Determine the [X, Y] coordinate at the center of the cell enclosing the given text.  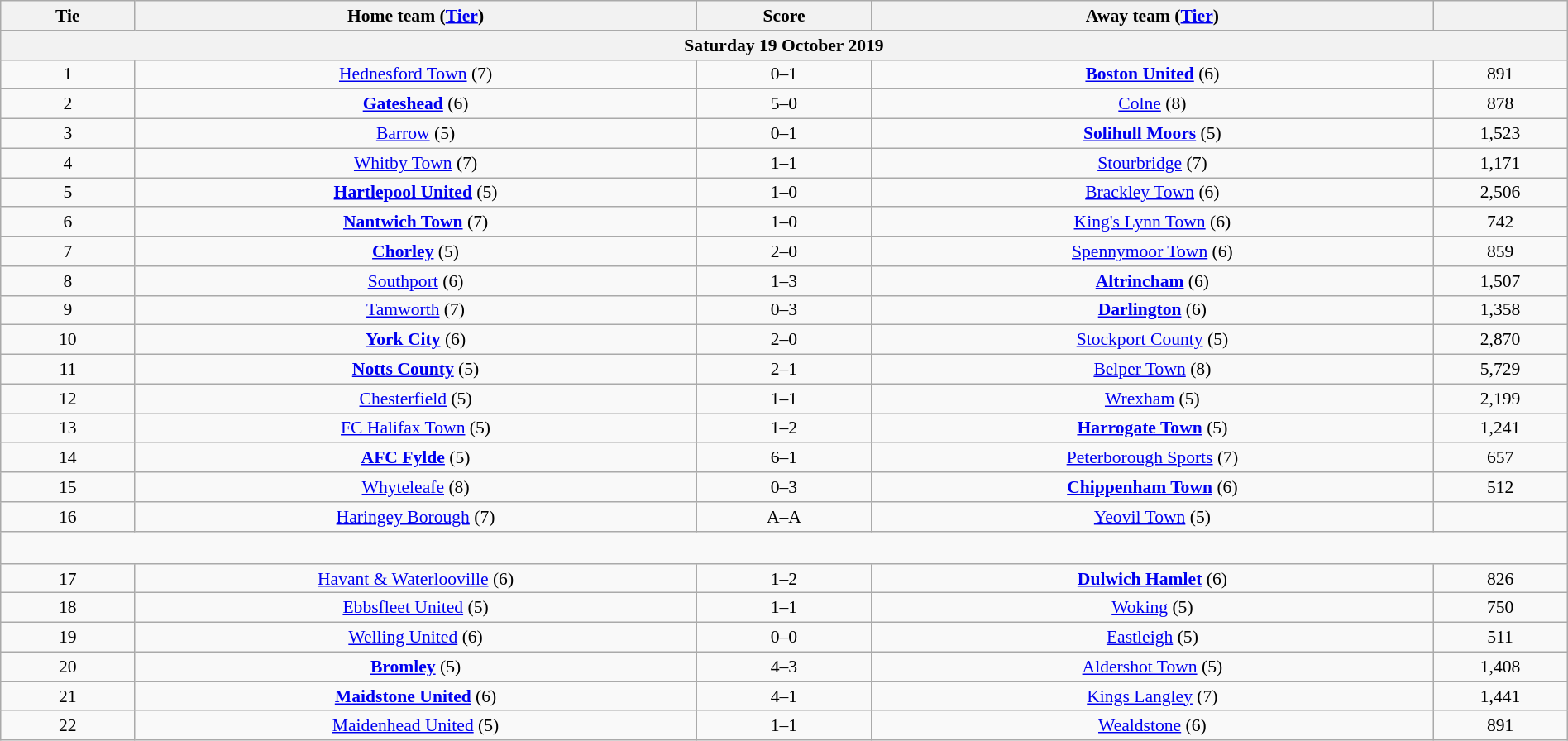
512 [1500, 487]
826 [1500, 579]
15 [68, 487]
Boston United (6) [1153, 74]
13 [68, 428]
Chippenham Town (6) [1153, 487]
Maidenhead United (5) [415, 726]
20 [68, 667]
Yeovil Town (5) [1153, 517]
2,870 [1500, 340]
Score [784, 16]
859 [1500, 251]
2–1 [784, 370]
750 [1500, 608]
Chorley (5) [415, 251]
Stourbridge (7) [1153, 163]
1,171 [1500, 163]
Whitby Town (7) [415, 163]
Away team (Tier) [1153, 16]
Solihull Moors (5) [1153, 134]
Aldershot Town (5) [1153, 667]
6 [68, 222]
Saturday 19 October 2019 [784, 45]
Eastleigh (5) [1153, 638]
1–3 [784, 281]
Ebbsfleet United (5) [415, 608]
2,506 [1500, 193]
1,358 [1500, 310]
AFC Fylde (5) [415, 458]
18 [68, 608]
1 [68, 74]
Harrogate Town (5) [1153, 428]
Whyteleafe (8) [415, 487]
12 [68, 399]
Havant & Waterlooville (6) [415, 579]
17 [68, 579]
14 [68, 458]
1,241 [1500, 428]
Haringey Borough (7) [415, 517]
22 [68, 726]
1,408 [1500, 667]
Hartlepool United (5) [415, 193]
Stockport County (5) [1153, 340]
6–1 [784, 458]
8 [68, 281]
11 [68, 370]
4–3 [784, 667]
Altrincham (6) [1153, 281]
7 [68, 251]
FC Halifax Town (5) [415, 428]
10 [68, 340]
742 [1500, 222]
5 [68, 193]
Chesterfield (5) [415, 399]
Tamworth (7) [415, 310]
2,199 [1500, 399]
Peterborough Sports (7) [1153, 458]
4 [68, 163]
Darlington (6) [1153, 310]
21 [68, 696]
0–0 [784, 638]
Bromley (5) [415, 667]
5,729 [1500, 370]
A–A [784, 517]
Gateshead (6) [415, 104]
3 [68, 134]
Notts County (5) [415, 370]
9 [68, 310]
Hednesford Town (7) [415, 74]
19 [68, 638]
Barrow (5) [415, 134]
Home team (Tier) [415, 16]
Brackley Town (6) [1153, 193]
Kings Langley (7) [1153, 696]
Maidstone United (6) [415, 696]
511 [1500, 638]
Colne (8) [1153, 104]
York City (6) [415, 340]
Spennymoor Town (6) [1153, 251]
Tie [68, 16]
Wealdstone (6) [1153, 726]
1,507 [1500, 281]
Nantwich Town (7) [415, 222]
1,441 [1500, 696]
Woking (5) [1153, 608]
2 [68, 104]
Belper Town (8) [1153, 370]
4–1 [784, 696]
Dulwich Hamlet (6) [1153, 579]
5–0 [784, 104]
16 [68, 517]
878 [1500, 104]
1,523 [1500, 134]
King's Lynn Town (6) [1153, 222]
Welling United (6) [415, 638]
Southport (6) [415, 281]
657 [1500, 458]
Wrexham (5) [1153, 399]
